Output the [X, Y] coordinate of the center of the cell containing the given text.  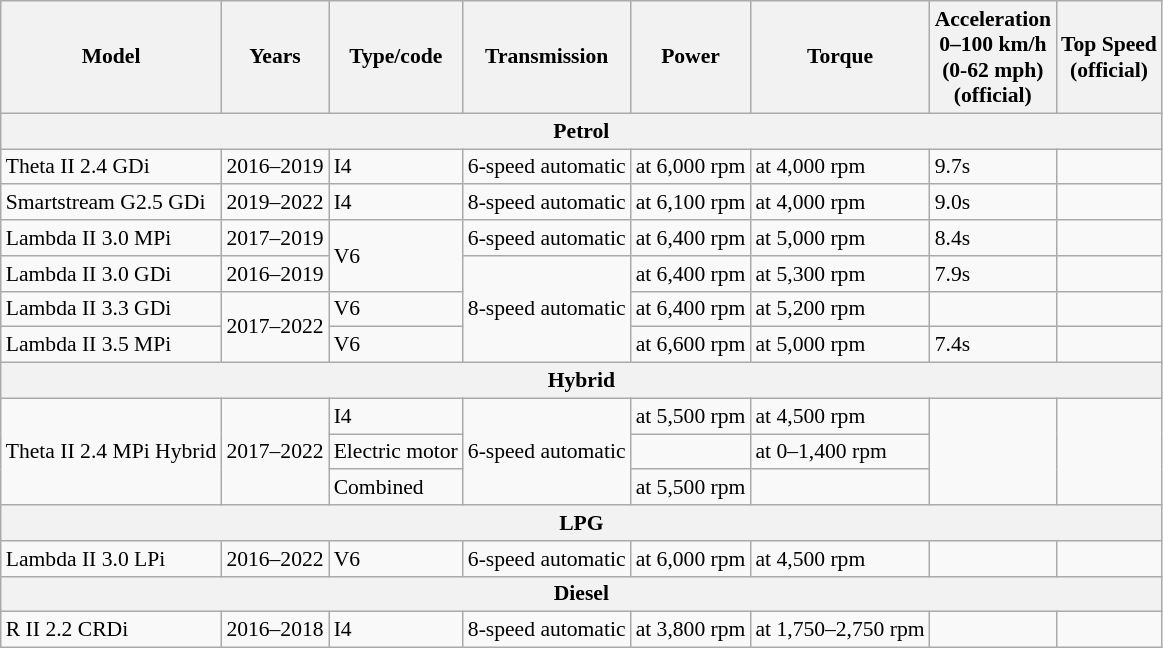
at 1,750–2,750 rpm [840, 630]
Type/code [396, 57]
Theta II 2.4 GDi [112, 167]
Torque [840, 57]
8.4s [993, 238]
Lambda II 3.0 GDi [112, 274]
at 6,600 rpm [691, 345]
LPG [582, 523]
Transmission [547, 57]
7.9s [993, 274]
Smartstream G2.5 GDi [112, 203]
Acceleration0–100 km/h(0-62 mph)(official) [993, 57]
Lambda II 3.3 GDi [112, 309]
Lambda II 3.5 MPi [112, 345]
9.7s [993, 167]
at 0–1,400 rpm [840, 452]
at 5,200 rpm [840, 309]
Lambda II 3.0 LPi [112, 559]
2017–2019 [274, 238]
at 5,300 rpm [840, 274]
Electric motor [396, 452]
R II 2.2 CRDi [112, 630]
Combined [396, 488]
Hybrid [582, 381]
Power [691, 57]
2016–2018 [274, 630]
Diesel [582, 594]
7.4s [993, 345]
Theta II 2.4 MPi Hybrid [112, 452]
Model [112, 57]
Petrol [582, 131]
9.0s [993, 203]
Top Speed(official) [1109, 57]
2019–2022 [274, 203]
2016–2022 [274, 559]
at 3,800 rpm [691, 630]
Lambda II 3.0 MPi [112, 238]
at 6,100 rpm [691, 203]
Years [274, 57]
